Find where the given text appears and provide that cell's center as (X, Y) coordinate. 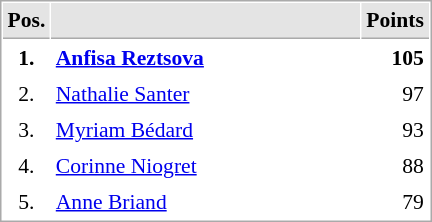
105 (396, 57)
3. (26, 129)
79 (396, 201)
Anfisa Reztsova (206, 57)
1. (26, 57)
Corinne Niogret (206, 165)
4. (26, 165)
97 (396, 93)
93 (396, 129)
Anne Briand (206, 201)
5. (26, 201)
Myriam Bédard (206, 129)
88 (396, 165)
Nathalie Santer (206, 93)
Points (396, 21)
Pos. (26, 21)
2. (26, 93)
